Identify which cell holds the provided text, then report its (x, y) central coordinate. 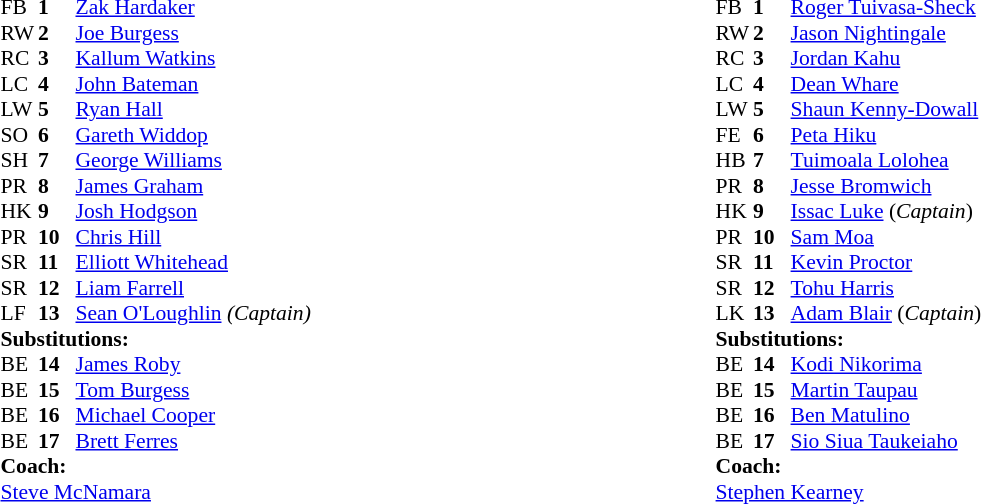
Tom Burgess (194, 390)
James Roby (194, 365)
Elliott Whitehead (194, 263)
Brett Ferres (194, 441)
Ryan Hall (194, 109)
Josh Hodgson (194, 211)
SO (19, 135)
Michael Cooper (194, 415)
HB (735, 161)
Sean O'Loughlin (Captain) (194, 313)
SH (19, 161)
John Bateman (194, 84)
Chris Hill (194, 237)
LF (19, 313)
Kallum Watkins (194, 59)
LK (735, 313)
Coach: (155, 467)
Gareth Widdop (194, 135)
George Williams (194, 161)
FE (735, 135)
Liam Farrell (194, 288)
Joe Burgess (194, 33)
Substitutions: (155, 339)
James Graham (194, 186)
